Extract the [x, y] coordinate from the center of the cell holding the provided text.  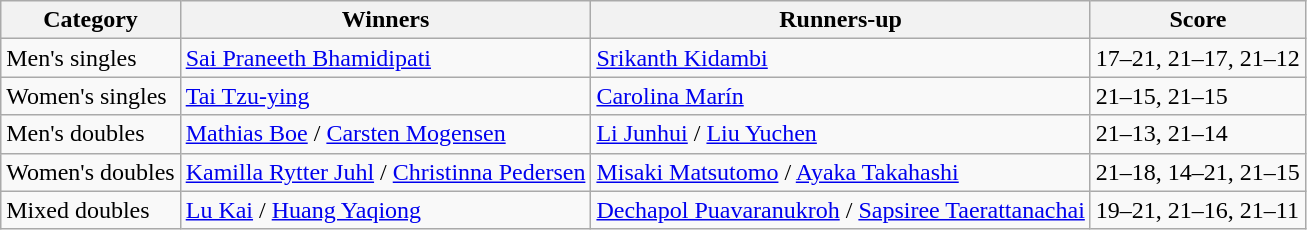
19–21, 21–16, 21–11 [1198, 210]
Misaki Matsutomo / Ayaka Takahashi [840, 172]
Carolina Marín [840, 96]
Women's doubles [90, 172]
Kamilla Rytter Juhl / Christinna Pedersen [386, 172]
Sai Praneeth Bhamidipati [386, 58]
Mathias Boe / Carsten Mogensen [386, 134]
Winners [386, 20]
Runners-up [840, 20]
Dechapol Puavaranukroh / Sapsiree Taerattanachai [840, 210]
Tai Tzu-ying [386, 96]
Srikanth Kidambi [840, 58]
Mixed doubles [90, 210]
Lu Kai / Huang Yaqiong [386, 210]
21–13, 21–14 [1198, 134]
17–21, 21–17, 21–12 [1198, 58]
Category [90, 20]
Women's singles [90, 96]
Men's doubles [90, 134]
21–15, 21–15 [1198, 96]
Men's singles [90, 58]
Li Junhui / Liu Yuchen [840, 134]
21–18, 14–21, 21–15 [1198, 172]
Score [1198, 20]
